Extract the [X, Y] coordinate from the center of the cell holding the provided text.  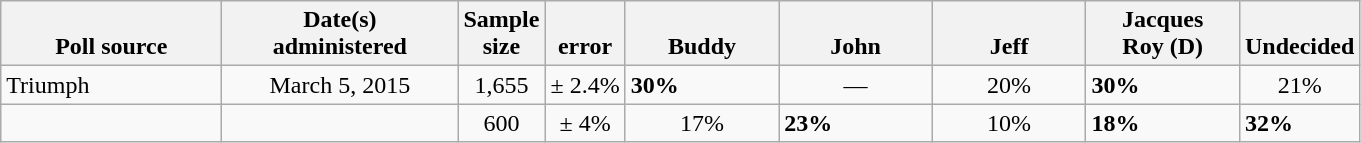
error [585, 34]
JacquesRoy (D) [1163, 34]
March 5, 2015 [340, 85]
1,655 [502, 85]
Jeff [1009, 34]
18% [1163, 123]
32% [1299, 123]
Triumph [112, 85]
John [856, 34]
20% [1009, 85]
± 2.4% [585, 85]
Date(s)administered [340, 34]
10% [1009, 123]
17% [702, 123]
Samplesize [502, 34]
600 [502, 123]
Undecided [1299, 34]
21% [1299, 85]
Buddy [702, 34]
± 4% [585, 123]
Poll source [112, 34]
— [856, 85]
23% [856, 123]
